Find where the given text appears and provide that cell's center as (x, y) coordinate. 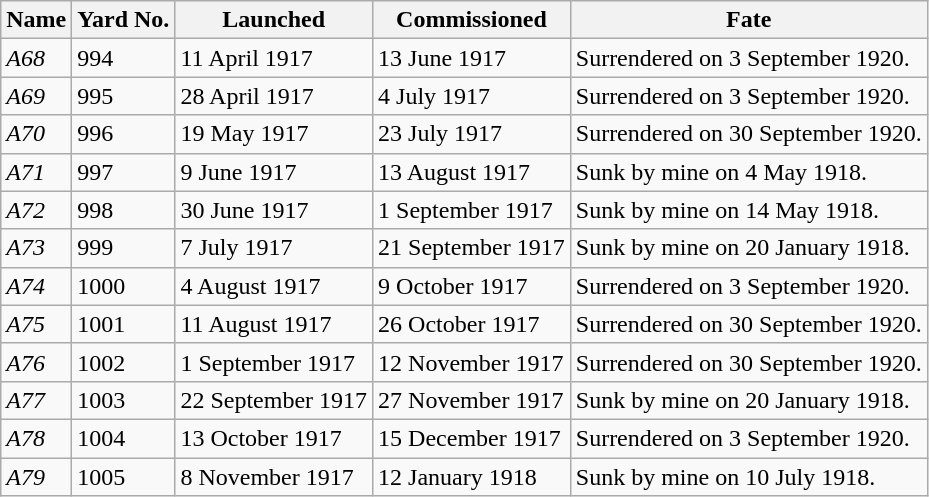
Launched (274, 20)
A74 (36, 286)
23 July 1917 (472, 134)
A68 (36, 58)
A77 (36, 400)
994 (124, 58)
A75 (36, 324)
11 April 1917 (274, 58)
8 November 1917 (274, 477)
1003 (124, 400)
A78 (36, 438)
28 April 1917 (274, 96)
12 November 1917 (472, 362)
A76 (36, 362)
A79 (36, 477)
21 September 1917 (472, 248)
999 (124, 248)
30 June 1917 (274, 210)
26 October 1917 (472, 324)
15 December 1917 (472, 438)
11 August 1917 (274, 324)
A72 (36, 210)
A73 (36, 248)
A71 (36, 172)
Name (36, 20)
1005 (124, 477)
9 October 1917 (472, 286)
4 July 1917 (472, 96)
Fate (748, 20)
27 November 1917 (472, 400)
22 September 1917 (274, 400)
1000 (124, 286)
13 June 1917 (472, 58)
997 (124, 172)
Yard No. (124, 20)
19 May 1917 (274, 134)
13 October 1917 (274, 438)
Commissioned (472, 20)
A69 (36, 96)
12 January 1918 (472, 477)
Sunk by mine on 4 May 1918. (748, 172)
1002 (124, 362)
A70 (36, 134)
996 (124, 134)
9 June 1917 (274, 172)
4 August 1917 (274, 286)
7 July 1917 (274, 248)
13 August 1917 (472, 172)
998 (124, 210)
Sunk by mine on 14 May 1918. (748, 210)
1004 (124, 438)
1001 (124, 324)
995 (124, 96)
Sunk by mine on 10 July 1918. (748, 477)
